Find where the given text appears and provide that cell's center as [X, Y] coordinate. 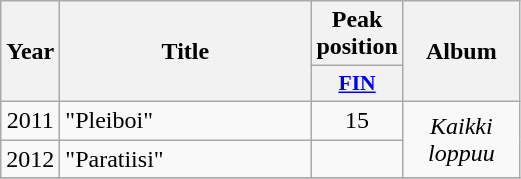
Title [186, 52]
Album [461, 52]
Year [30, 52]
2011 [30, 120]
15 [357, 120]
FIN [357, 84]
"Pleiboi" [186, 120]
"Paratiisi" [186, 159]
2012 [30, 159]
Peak position [357, 34]
Kaikki loppuu [461, 139]
